Pinpoint the cell where the given text exists, returning its [x, y] midpoint coordinate. 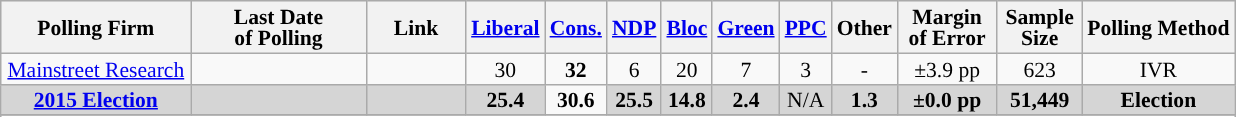
25.4 [505, 100]
30 [505, 68]
20 [686, 68]
NDP [634, 27]
2.4 [746, 100]
IVR [1158, 68]
SampleSize [1040, 27]
3 [806, 68]
6 [634, 68]
Polling Firm [96, 27]
Green [746, 27]
Liberal [505, 27]
Mainstreet Research [96, 68]
Link [416, 27]
- [864, 68]
Polling Method [1158, 27]
Marginof Error [947, 27]
32 [576, 68]
1.3 [864, 100]
Last Dateof Polling [278, 27]
14.8 [686, 100]
Other [864, 27]
PPC [806, 27]
Bloc [686, 27]
7 [746, 68]
N/A [806, 100]
±0.0 pp [947, 100]
25.5 [634, 100]
±3.9 pp [947, 68]
51,449 [1040, 100]
Cons. [576, 27]
623 [1040, 68]
2015 Election [96, 100]
30.6 [576, 100]
Election [1158, 100]
